Determine the (x, y) coordinate at the center of the cell enclosing the given text.  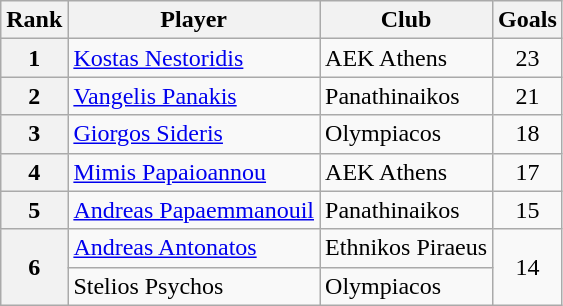
Goals (528, 20)
Andreas Antonatos (194, 248)
3 (34, 134)
5 (34, 210)
1 (34, 58)
21 (528, 96)
Kostas Nestoridis (194, 58)
Andreas Papaemmanouil (194, 210)
14 (528, 267)
4 (34, 172)
Ethnikos Piraeus (406, 248)
6 (34, 267)
Mimis Papaioannou (194, 172)
Club (406, 20)
Giorgos Sideris (194, 134)
23 (528, 58)
17 (528, 172)
2 (34, 96)
Vangelis Panakis (194, 96)
Rank (34, 20)
Stelios Psychos (194, 286)
18 (528, 134)
15 (528, 210)
Player (194, 20)
